For the text-containing cell, return its midpoint in [X, Y] coordinate format. 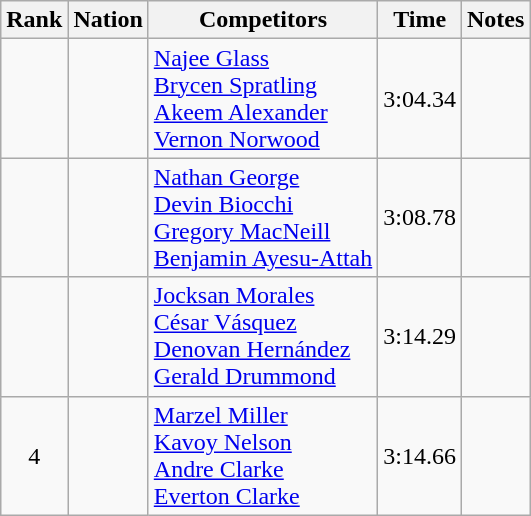
Rank [34, 20]
3:04.34 [420, 98]
4 [34, 456]
Nathan GeorgeDevin BiocchiGregory MacNeillBenjamin Ayesu-Attah [263, 218]
Notes [496, 20]
Jocksan MoralesCésar VásquezDenovan HernándezGerald Drummond [263, 336]
Nation [108, 20]
Najee GlassBrycen SpratlingAkeem AlexanderVernon Norwood [263, 98]
Competitors [263, 20]
Marzel MillerKavoy NelsonAndre ClarkeEverton Clarke [263, 456]
3:14.29 [420, 336]
3:08.78 [420, 218]
Time [420, 20]
3:14.66 [420, 456]
